Return the (X, Y) coordinate for the center point of the cell that contains the specified text.  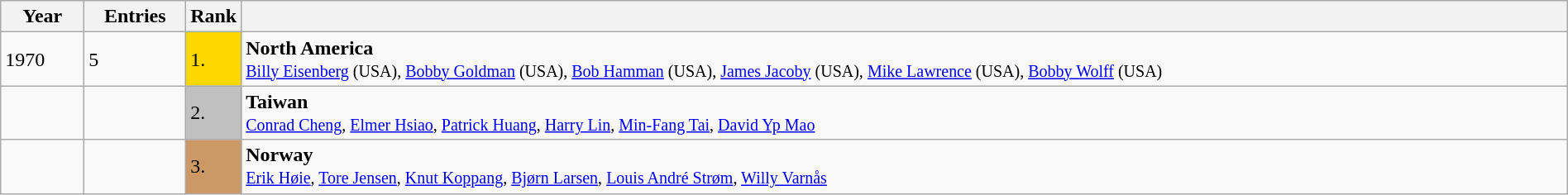
NorwayErik Høie, Tore Jensen, Knut Koppang, Bjørn Larsen, Louis André Strøm, Willy Varnås (905, 167)
Rank (213, 17)
Year (43, 17)
3. (213, 167)
5 (136, 59)
TaiwanConrad Cheng, Elmer Hsiao, Patrick Huang, Harry Lin, Min-Fang Tai, David Yp Mao (905, 112)
1. (213, 59)
1970 (43, 59)
Entries (136, 17)
North AmericaBilly Eisenberg (USA), Bobby Goldman (USA), Bob Hamman (USA), James Jacoby (USA), Mike Lawrence (USA), Bobby Wolff (USA) (905, 59)
2. (213, 112)
